Search for the cell housing the specified text and yield its [X, Y] center coordinate. 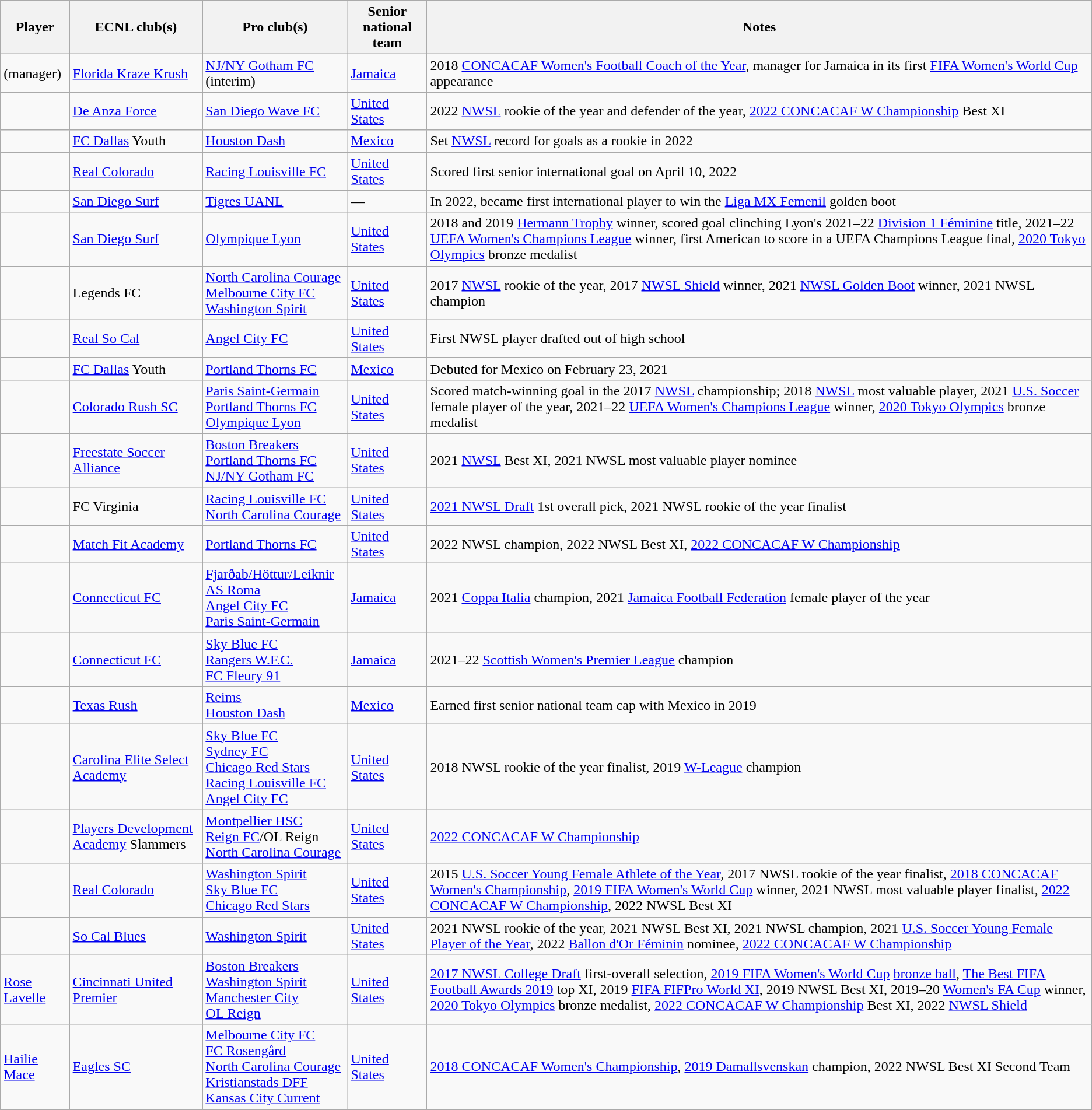
Earned first senior national team cap with Mexico in 2019 [759, 706]
Racing Louisville FC North Carolina Courage [275, 506]
First NWSL player drafted out of high school [759, 338]
Texas Rush [136, 706]
Colorado Rush SC [136, 407]
2017 NWSL rookie of the year, 2017 NWSL Shield winner, 2021 NWSL Golden Boot winner, 2021 NWSL champion [759, 293]
De Anza Force [136, 111]
Florida Kraze Krush [136, 73]
Racing Louisville FC [275, 171]
Angel City FC [275, 338]
Houston Dash [275, 141]
(manager) [35, 73]
Hailie Mace [35, 1067]
San Diego Wave FC [275, 111]
Fjarðab/Höttur/Leiknir AS Roma Angel City FC Paris Saint-Germain [275, 598]
Sky Blue FC Sydney FC Chicago Red Stars Racing Louisville FC Angel City FC [275, 767]
Rose Lavelle [35, 989]
FC Virginia [136, 506]
2022 NWSL rookie of the year and defender of the year, 2022 CONCACAF W Championship Best XI [759, 111]
ECNL club(s) [136, 27]
2018 NWSL rookie of the year finalist, 2019 W-League champion [759, 767]
North Carolina Courage Melbourne City FC Washington Spirit [275, 293]
Eagles SC [136, 1067]
— [387, 201]
Pro club(s) [275, 27]
Melbourne City FC FC Rosengård North Carolina Courage Kristianstads DFF Kansas City Current [275, 1067]
2022 CONCACAF W Championship [759, 836]
NJ/NY Gotham FC (interim) [275, 73]
2018 CONCACAF Women's Football Coach of the Year, manager for Jamaica in its first FIFA Women's World Cup appearance [759, 73]
2021 Coppa Italia champion, 2021 Jamaica Football Federation female player of the year [759, 598]
Montpellier HSC Reign FC/OL Reign North Carolina Courage [275, 836]
Legends FC [136, 293]
Cincinnati United Premier [136, 989]
Olympique Lyon [275, 239]
2018 CONCACAF Women's Championship, 2019 Damallsvenskan champion, 2022 NWSL Best XI Second Team [759, 1067]
Senior national team [387, 27]
2022 NWSL champion, 2022 NWSL Best XI, 2022 CONCACAF W Championship [759, 545]
Washington Spirit [275, 936]
Players Development Academy Slammers [136, 836]
Tigres UANL [275, 201]
2021 NWSL Best XI, 2021 NWSL most valuable player nominee [759, 460]
In 2022, became first international player to win the Liga MX Femenil golden boot [759, 201]
Reims Houston Dash [275, 706]
2021–22 Scottish Women's Premier League champion [759, 660]
Carolina Elite Select Academy [136, 767]
2021 NWSL Draft 1st overall pick, 2021 NWSL rookie of the year finalist [759, 506]
Freestate Soccer Alliance [136, 460]
Real So Cal [136, 338]
Washington Spirit Sky Blue FC Chicago Red Stars [275, 890]
Match Fit Academy [136, 545]
Notes [759, 27]
Set NWSL record for goals as a rookie in 2022 [759, 141]
Sky Blue FC Rangers W.F.C. FC Fleury 91 [275, 660]
Boston Breakers Washington Spirit Manchester City OL Reign [275, 989]
Paris Saint-Germain Portland Thorns FC Olympique Lyon [275, 407]
So Cal Blues [136, 936]
Scored first senior international goal on April 10, 2022 [759, 171]
Player [35, 27]
Debuted for Mexico on February 23, 2021 [759, 369]
Boston Breakers Portland Thorns FC NJ/NY Gotham FC [275, 460]
